Identify which cell holds the provided text, then report its [X, Y] central coordinate. 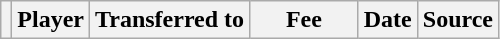
Date [388, 20]
Transferred to [170, 20]
Fee [304, 20]
Source [458, 20]
Player [51, 20]
